From the cell containing the given text, extract its center point as [x, y] coordinate. 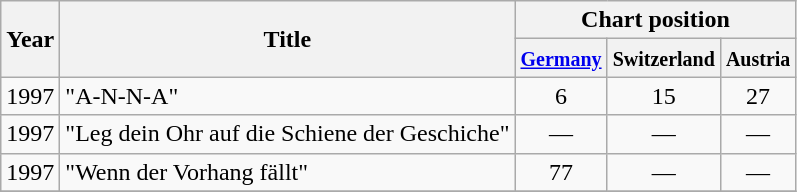
"Wenn der Vorhang fällt" [288, 172]
"A-N-N-A" [288, 96]
"Leg dein Ohr auf die Schiene der Geschiche" [288, 134]
Title [288, 39]
Chart position [656, 20]
Year [30, 39]
27 [758, 96]
Germany [561, 58]
Switzerland [664, 58]
77 [561, 172]
Austria [758, 58]
6 [561, 96]
15 [664, 96]
